Capture the cell that displays the provided text and extract its (x, y) central coordinate. 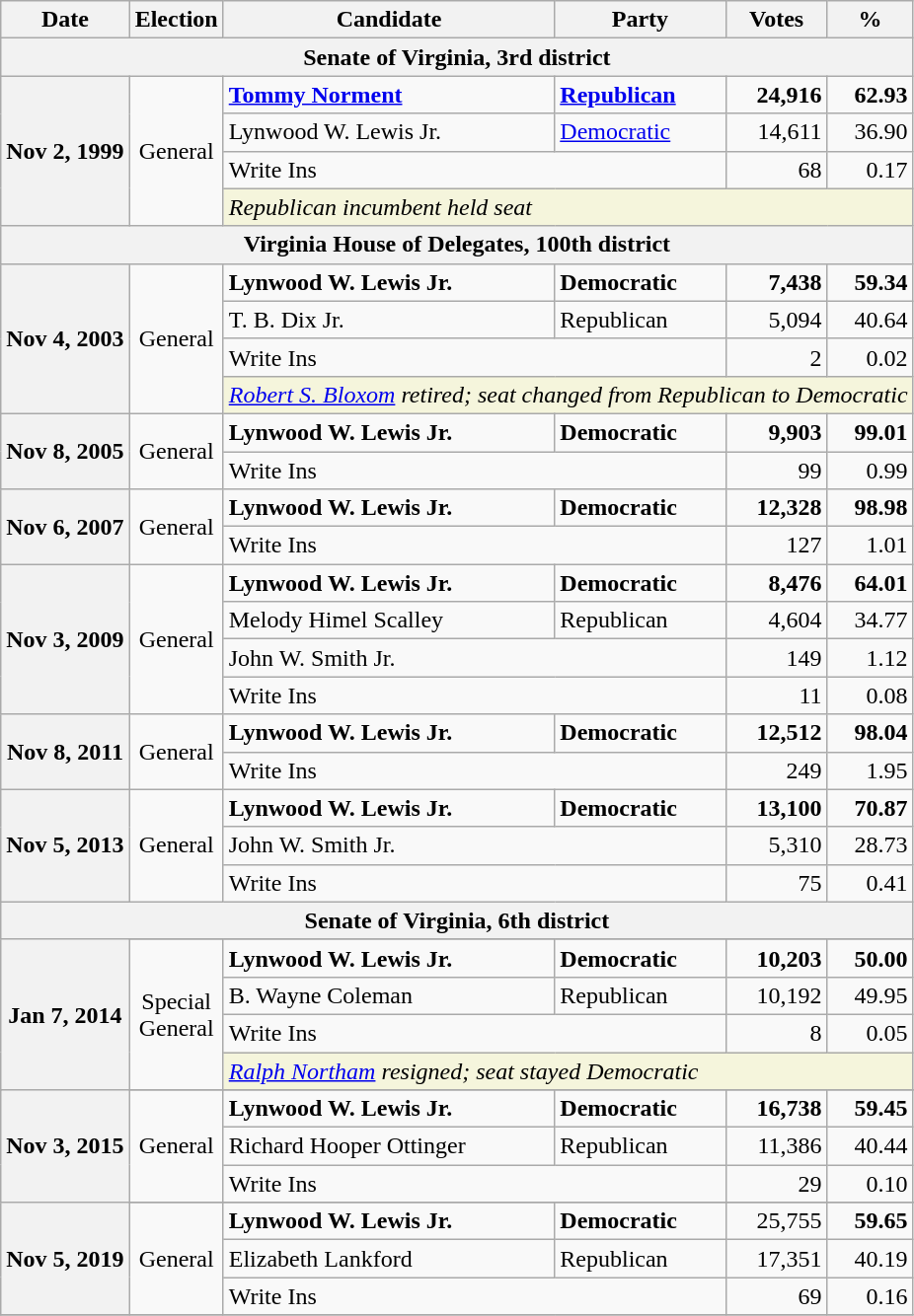
64.01 (871, 583)
Nov 3, 2009 (65, 639)
36.90 (871, 132)
Nov 6, 2007 (65, 527)
98.04 (871, 733)
Senate of Virginia, 3rd district (457, 57)
Nov 8, 2011 (65, 752)
17,351 (776, 1259)
0.41 (871, 883)
B. Wayne Coleman (389, 995)
Ralph Northam resigned; seat stayed Democratic (569, 1070)
7,438 (776, 282)
1.12 (871, 658)
0.02 (871, 357)
Nov 2, 1999 (65, 151)
24,916 (776, 95)
2 (776, 357)
Tommy Norment (389, 95)
1.01 (871, 546)
8 (776, 1033)
25,755 (776, 1221)
SpecialGeneral (176, 1014)
13,100 (776, 808)
0.16 (871, 1296)
249 (776, 770)
0.08 (871, 695)
Nov 3, 2015 (65, 1146)
34.77 (871, 621)
Richard Hooper Ottinger (389, 1146)
11 (776, 695)
4,604 (776, 621)
0.17 (871, 170)
49.95 (871, 995)
% (871, 20)
0.99 (871, 471)
40.44 (871, 1146)
Nov 5, 2013 (65, 845)
Republican incumbent held seat (569, 207)
12,512 (776, 733)
98.98 (871, 508)
14,611 (776, 132)
5,094 (776, 320)
68 (776, 170)
59.65 (871, 1221)
Party (640, 20)
Jan 7, 2014 (65, 1014)
Votes (776, 20)
Nov 4, 2003 (65, 338)
40.19 (871, 1259)
50.00 (871, 958)
12,328 (776, 508)
62.93 (871, 95)
99.01 (871, 432)
10,203 (776, 958)
Melody Himel Scalley (389, 621)
16,738 (776, 1109)
Date (65, 20)
29 (776, 1184)
Senate of Virginia, 6th district (457, 920)
T. B. Dix Jr. (389, 320)
149 (776, 658)
Nov 5, 2019 (65, 1259)
Nov 8, 2005 (65, 451)
0.10 (871, 1184)
59.34 (871, 282)
9,903 (776, 432)
Robert S. Bloxom retired; seat changed from Republican to Democratic (569, 395)
0.05 (871, 1033)
99 (776, 471)
Virginia House of Delegates, 100th district (457, 245)
75 (776, 883)
70.87 (871, 808)
10,192 (776, 995)
59.45 (871, 1109)
8,476 (776, 583)
69 (776, 1296)
Candidate (389, 20)
5,310 (776, 845)
11,386 (776, 1146)
Elizabeth Lankford (389, 1259)
1.95 (871, 770)
Election (176, 20)
127 (776, 546)
40.64 (871, 320)
28.73 (871, 845)
